Provide the (X, Y) coordinate of the cell's center where the given text is located.  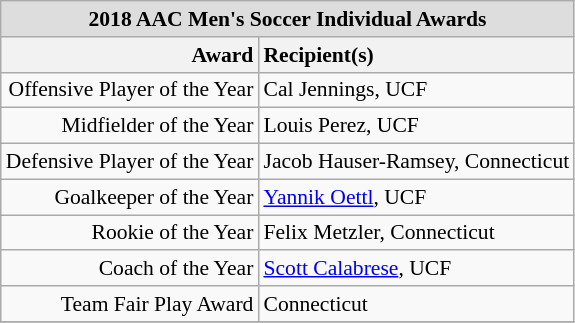
Award (130, 55)
Defensive Player of the Year (130, 162)
2018 AAC Men's Soccer Individual Awards (288, 19)
Team Fair Play Award (130, 304)
Jacob Hauser-Ramsey, Connecticut (416, 162)
Coach of the Year (130, 269)
Cal Jennings, UCF (416, 90)
Yannik Oettl, UCF (416, 197)
Midfielder of the Year (130, 126)
Recipient(s) (416, 55)
Offensive Player of the Year (130, 90)
Felix Metzler, Connecticut (416, 233)
Rookie of the Year (130, 233)
Scott Calabrese, UCF (416, 269)
Goalkeeper of the Year (130, 197)
Connecticut (416, 304)
Louis Perez, UCF (416, 126)
